Determine the [X, Y] coordinate at the center of the cell enclosing the given text.  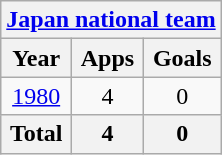
Year [36, 58]
Japan national team [111, 20]
Total [36, 134]
Apps [108, 58]
Goals [182, 58]
1980 [36, 96]
